Capture the cell that displays the provided text and extract its (X, Y) central coordinate. 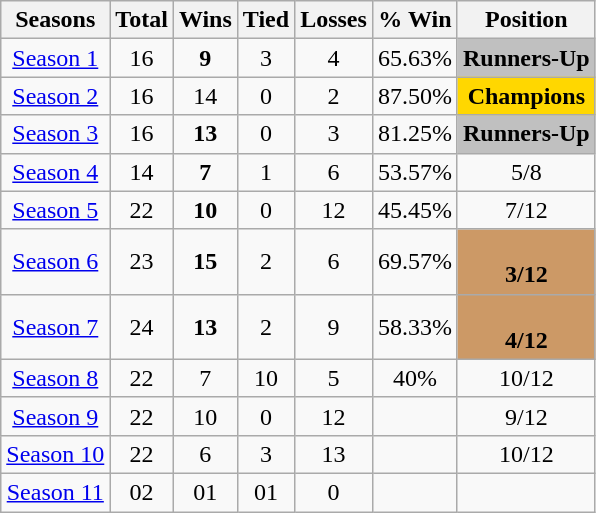
5 (334, 378)
5/8 (526, 172)
4/12 (526, 326)
15 (205, 262)
Tied (266, 20)
Season 1 (56, 58)
Season 5 (56, 210)
Position (526, 20)
Season 2 (56, 96)
53.57% (414, 172)
Season 8 (56, 378)
% Win (414, 20)
Season 4 (56, 172)
3/12 (526, 262)
69.57% (414, 262)
58.33% (414, 326)
Season 9 (56, 416)
Wins (205, 20)
24 (142, 326)
Season 10 (56, 454)
45.45% (414, 210)
81.25% (414, 134)
Total (142, 20)
Champions (526, 96)
65.63% (414, 58)
Season 3 (56, 134)
7/12 (526, 210)
23 (142, 262)
Season 11 (56, 492)
02 (142, 492)
Season 7 (56, 326)
4 (334, 58)
87.50% (414, 96)
1 (266, 172)
Season 6 (56, 262)
9/12 (526, 416)
Seasons (56, 20)
40% (414, 378)
Losses (334, 20)
